Output the [X, Y] coordinate of the center of the cell containing the given text.  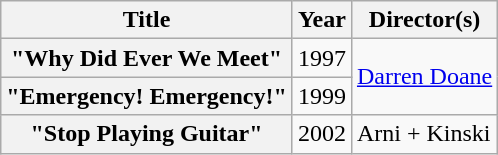
"Stop Playing Guitar" [147, 134]
1999 [322, 96]
"Why Did Ever We Meet" [147, 58]
Year [322, 20]
2002 [322, 134]
Director(s) [424, 20]
Title [147, 20]
1997 [322, 58]
Arni + Kinski [424, 134]
"Emergency! Emergency!" [147, 96]
Darren Doane [424, 77]
